Return [x, y] of the center of cell containing provided text 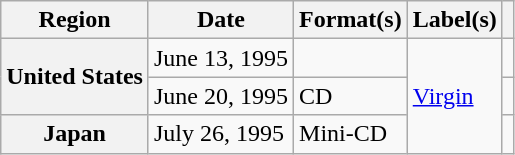
June 20, 1995 [220, 96]
Mini-CD [351, 134]
June 13, 1995 [220, 58]
July 26, 1995 [220, 134]
United States [75, 77]
Virgin [454, 96]
Region [75, 20]
CD [351, 96]
Format(s) [351, 20]
Label(s) [454, 20]
Japan [75, 134]
Date [220, 20]
